Output the (X, Y) coordinate of the center of the cell containing the given text.  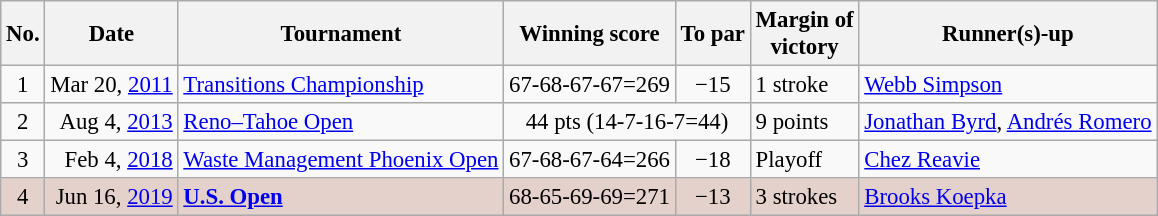
−13 (712, 197)
−15 (712, 85)
Transitions Championship (341, 85)
4 (23, 197)
67-68-67-67=269 (590, 85)
Date (112, 34)
Margin ofvictory (804, 34)
3 (23, 160)
Reno–Tahoe Open (341, 122)
68-65-69-69=271 (590, 197)
1 stroke (804, 85)
Brooks Koepka (1008, 197)
No. (23, 34)
Waste Management Phoenix Open (341, 160)
Playoff (804, 160)
Aug 4, 2013 (112, 122)
Jonathan Byrd, Andrés Romero (1008, 122)
To par (712, 34)
3 strokes (804, 197)
Mar 20, 2011 (112, 85)
67-68-67-64=266 (590, 160)
U.S. Open (341, 197)
Chez Reavie (1008, 160)
9 points (804, 122)
Runner(s)-up (1008, 34)
44 pts (14-7-16-7=44) (627, 122)
Webb Simpson (1008, 85)
Jun 16, 2019 (112, 197)
Tournament (341, 34)
Winning score (590, 34)
1 (23, 85)
−18 (712, 160)
Feb 4, 2018 (112, 160)
2 (23, 122)
